For the text-containing cell, return its midpoint in (x, y) coordinate format. 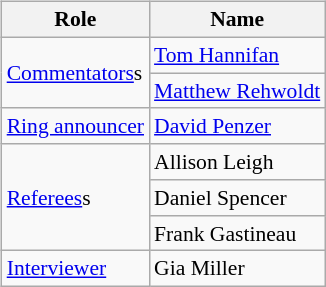
Role (76, 20)
Name (237, 20)
Ring announcer (76, 126)
Interviewer (76, 269)
Matthew Rehwoldt (237, 91)
Refereess (76, 198)
Gia Miller (237, 269)
Commentatorss (76, 72)
Allison Leigh (237, 162)
Tom Hannifan (237, 55)
David Penzer (237, 126)
Frank Gastineau (237, 233)
Daniel Spencer (237, 198)
